For the text-containing cell, return its midpoint in (X, Y) coordinate format. 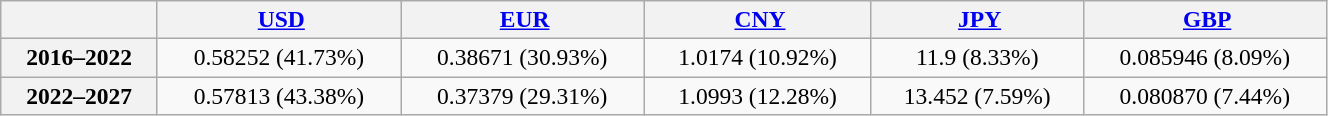
2022–2027 (80, 95)
1.0993 (12.28%) (758, 95)
CNY (758, 19)
GBP (1204, 19)
JPY (977, 19)
EUR (522, 19)
0.080870 (7.44%) (1204, 95)
0.085946 (8.09%) (1204, 57)
0.58252 (41.73%) (278, 57)
0.38671 (30.93%) (522, 57)
2016–2022 (80, 57)
13.452 (7.59%) (977, 95)
1.0174 (10.92%) (758, 57)
0.37379 (29.31%) (522, 95)
USD (278, 19)
0.57813 (43.38%) (278, 95)
11.9 (8.33%) (977, 57)
